Extract the (X, Y) coordinate from the center of the cell holding the provided text.  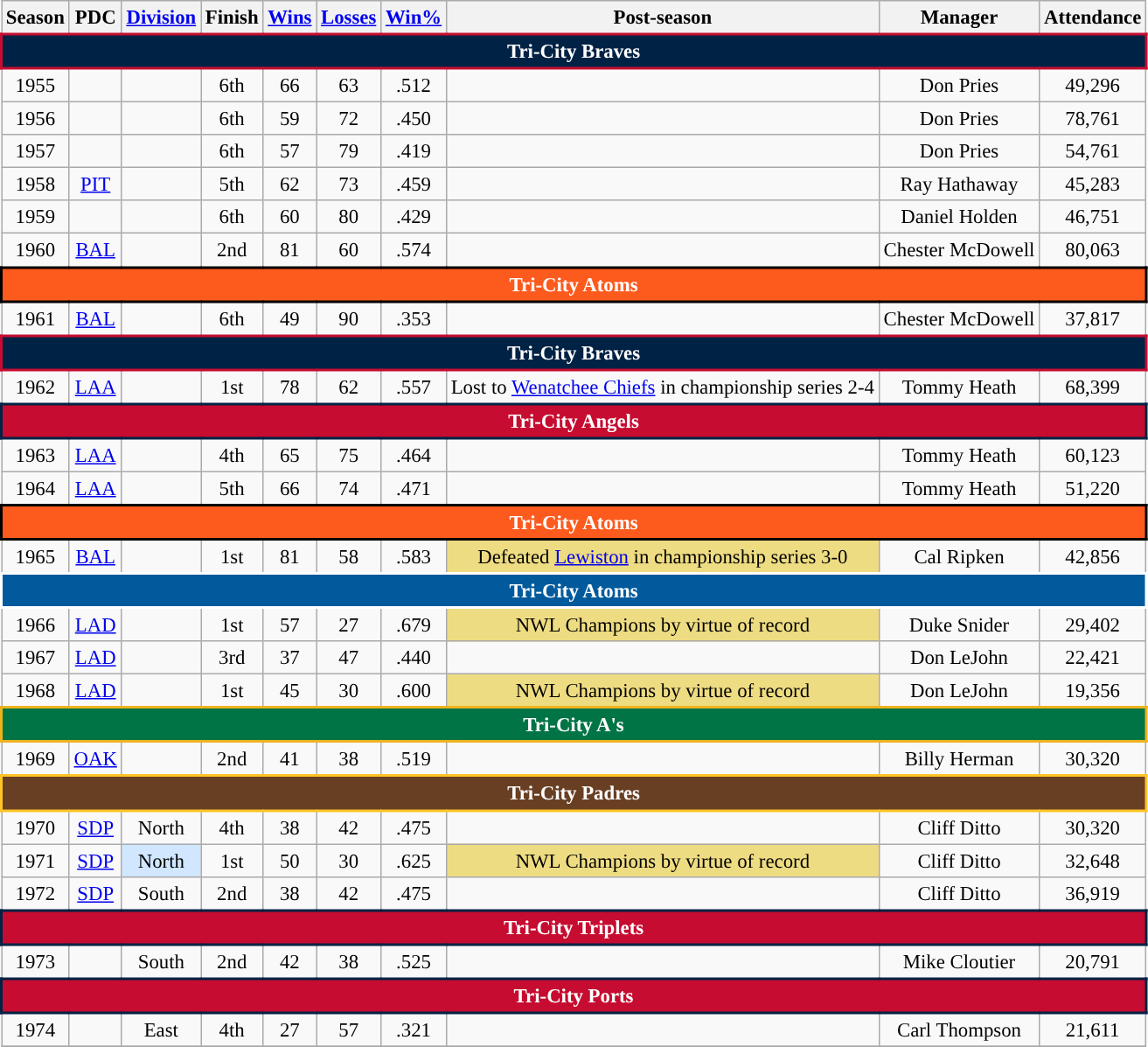
Post-season (663, 17)
Win% (414, 17)
Defeated Lewiston in championship series 3-0 (663, 556)
.625 (414, 861)
Manager (958, 17)
.321 (414, 1030)
1958 (36, 185)
79 (349, 151)
Carl Thompson (958, 1030)
1964 (36, 488)
1962 (36, 387)
.600 (414, 691)
Duke Snider (958, 625)
Mike Cloutier (958, 962)
.525 (414, 962)
1967 (36, 658)
PDC (95, 17)
59 (290, 119)
Season (36, 17)
1960 (36, 250)
45,283 (1093, 185)
.450 (414, 119)
.419 (414, 151)
.519 (414, 759)
37,817 (1093, 318)
29,402 (1093, 625)
1972 (36, 893)
1955 (36, 85)
Lost to Wenatchee Chiefs in championship series 2-4 (663, 387)
PIT (95, 185)
Tri-City Triplets (574, 927)
.459 (414, 185)
80 (349, 218)
72 (349, 119)
Wins (290, 17)
80,063 (1093, 250)
49 (290, 318)
47 (349, 658)
.512 (414, 85)
60,123 (1093, 455)
58 (349, 556)
1973 (36, 962)
Tri-City Padres (574, 792)
1956 (36, 119)
1969 (36, 759)
54,761 (1093, 151)
1963 (36, 455)
1971 (36, 861)
Attendance (1093, 17)
Cal Ripken (958, 556)
32,648 (1093, 861)
20,791 (1093, 962)
78 (290, 387)
.679 (414, 625)
45 (290, 691)
Ray Hathaway (958, 185)
19,356 (1093, 691)
Tri-City Ports (574, 995)
78,761 (1093, 119)
Tri-City A's (574, 724)
1959 (36, 218)
1966 (36, 625)
36,919 (1093, 893)
3rd (233, 658)
37 (290, 658)
1957 (36, 151)
51,220 (1093, 488)
22,421 (1093, 658)
73 (349, 185)
50 (290, 861)
OAK (95, 759)
90 (349, 318)
1961 (36, 318)
75 (349, 455)
.583 (414, 556)
42,856 (1093, 556)
.440 (414, 658)
49,296 (1093, 85)
46,751 (1093, 218)
1974 (36, 1030)
.574 (414, 250)
1968 (36, 691)
.471 (414, 488)
74 (349, 488)
21,611 (1093, 1030)
Billy Herman (958, 759)
Daniel Holden (958, 218)
.464 (414, 455)
63 (349, 85)
Tri-City Angels (574, 422)
.353 (414, 318)
65 (290, 455)
Division (161, 17)
1965 (36, 556)
.429 (414, 218)
68,399 (1093, 387)
1970 (36, 827)
Losses (349, 17)
East (161, 1030)
.557 (414, 387)
41 (290, 759)
Finish (233, 17)
